Locate the cell with the specified text and output its (X, Y) center coordinate. 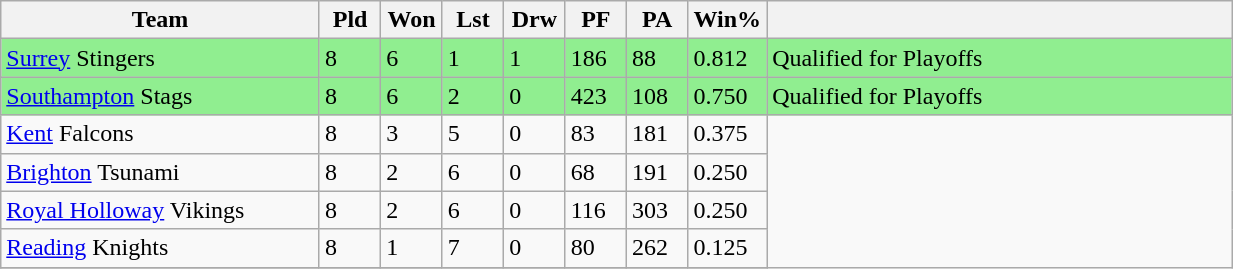
186 (596, 58)
5 (472, 134)
116 (596, 210)
80 (596, 248)
83 (596, 134)
Pld (350, 20)
0.375 (728, 134)
Won (412, 20)
Reading Knights (160, 248)
Team (160, 20)
88 (658, 58)
Drw (534, 20)
Surrey Stingers (160, 58)
PF (596, 20)
Lst (472, 20)
262 (658, 248)
423 (596, 96)
0.812 (728, 58)
0.750 (728, 96)
PA (658, 20)
7 (472, 248)
303 (658, 210)
Southampton Stags (160, 96)
Kent Falcons (160, 134)
Win% (728, 20)
181 (658, 134)
191 (658, 172)
Royal Holloway Vikings (160, 210)
68 (596, 172)
108 (658, 96)
Brighton Tsunami (160, 172)
3 (412, 134)
0.125 (728, 248)
